For the text-containing cell, return its midpoint in (X, Y) coordinate format. 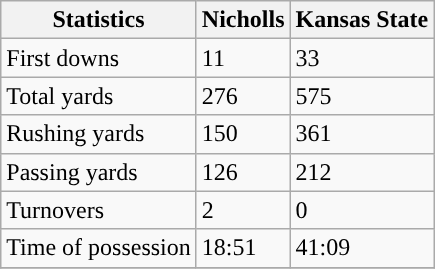
Kansas State (362, 20)
Turnovers (99, 210)
276 (243, 96)
126 (243, 172)
361 (362, 134)
0 (362, 210)
11 (243, 58)
18:51 (243, 248)
Rushing yards (99, 134)
Statistics (99, 20)
Nicholls (243, 20)
First downs (99, 58)
2 (243, 210)
41:09 (362, 248)
575 (362, 96)
Time of possession (99, 248)
Total yards (99, 96)
33 (362, 58)
150 (243, 134)
212 (362, 172)
Passing yards (99, 172)
